Locate the cell with the specified text and output its [x, y] center coordinate. 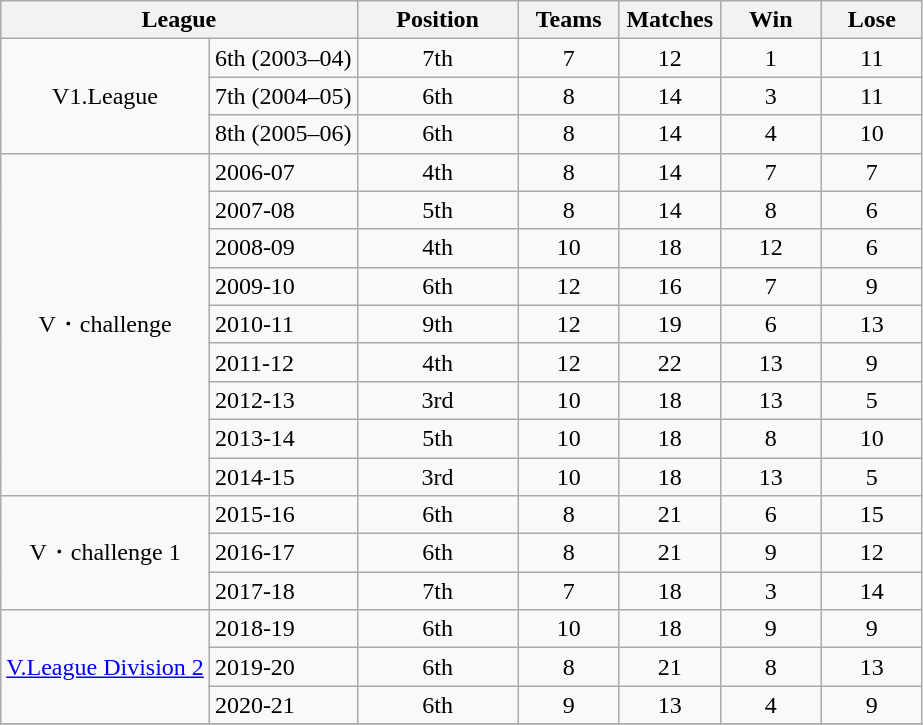
2013-14 [283, 438]
8th (2005–06) [283, 134]
2006-07 [283, 172]
2020-21 [283, 705]
2008-09 [283, 248]
League [179, 20]
22 [670, 362]
Teams [568, 20]
Win [770, 20]
2007-08 [283, 210]
2017-18 [283, 591]
2015-16 [283, 515]
2010-11 [283, 324]
9th [438, 324]
2016-17 [283, 553]
1 [770, 58]
Position [438, 20]
V・challenge [106, 324]
V1.League [106, 96]
19 [670, 324]
V・challenge 1 [106, 553]
15 [872, 515]
2011-12 [283, 362]
16 [670, 286]
7th (2004–05) [283, 96]
Matches [670, 20]
6th (2003–04) [283, 58]
2018-19 [283, 629]
2019-20 [283, 667]
2012-13 [283, 400]
V.League Division 2 [106, 667]
2014-15 [283, 477]
2009-10 [283, 286]
Lose [872, 20]
